Return [x, y] of the center of cell containing provided text 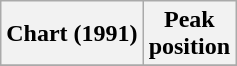
Chart (1991) [72, 34]
Peak position [189, 34]
